Identify which cell holds the provided text, then report its (X, Y) central coordinate. 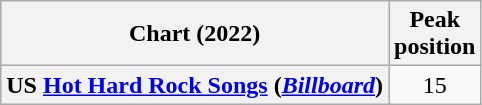
Peakposition (435, 34)
15 (435, 85)
US Hot Hard Rock Songs (Billboard) (195, 85)
Chart (2022) (195, 34)
